Capture the cell that displays the provided text and extract its (X, Y) central coordinate. 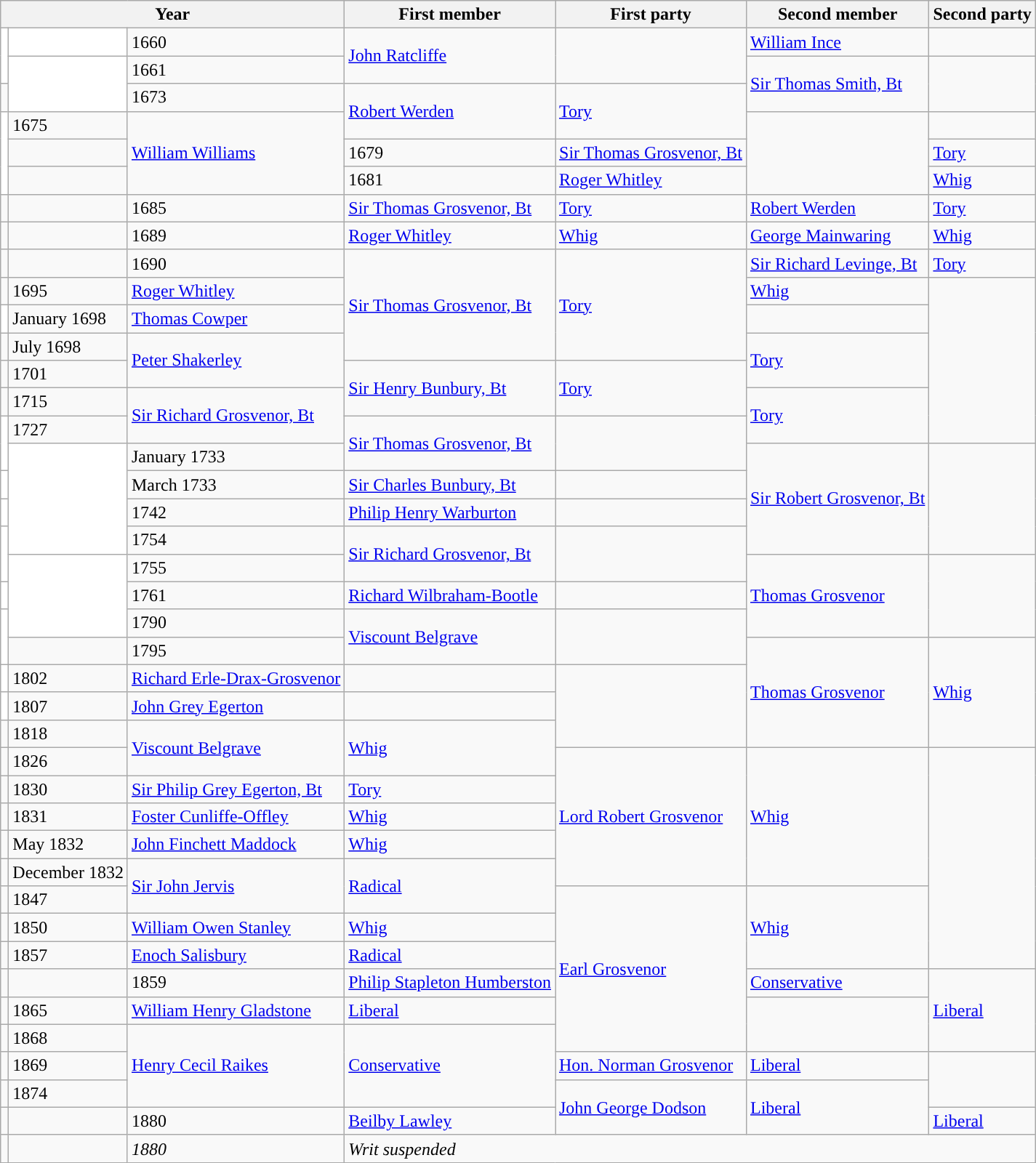
1701 (68, 374)
1673 (236, 97)
January 1733 (236, 457)
1795 (236, 651)
1661 (236, 70)
Sir Philip Grey Egerton, Bt (236, 789)
John Ratcliffe (450, 56)
First member (450, 15)
1679 (450, 153)
1807 (68, 706)
1826 (68, 761)
Sir Thomas Smith, Bt (838, 84)
Foster Cunliffe-Offley (236, 817)
John George Dodson (651, 1107)
December 1832 (68, 872)
Thomas Cowper (236, 318)
William Ince (838, 42)
1790 (236, 623)
Richard Wilbraham-Bootle (450, 595)
Hon. Norman Grosvenor (651, 1066)
Earl Grosvenor (651, 969)
1802 (68, 678)
Peter Shakerley (236, 361)
Beilby Lawley (450, 1121)
1818 (68, 733)
Richard Erle-Drax-Grosvenor (236, 678)
March 1733 (236, 485)
Philip Stapleton Humberston (450, 983)
Second party (982, 15)
Philip Henry Warburton (450, 512)
January 1698 (68, 318)
1681 (450, 180)
1847 (68, 900)
1831 (68, 817)
1857 (68, 955)
1761 (236, 595)
1755 (236, 568)
Enoch Salisbury (236, 955)
Sir Richard Levinge, Bt (838, 263)
1754 (236, 540)
Second member (838, 15)
1859 (236, 983)
1660 (236, 42)
Writ suspended (691, 1148)
July 1698 (68, 347)
William Owen Stanley (236, 927)
Sir Charles Bunbury, Bt (450, 485)
1874 (68, 1093)
Sir Henry Bunbury, Bt (450, 388)
1869 (68, 1066)
1742 (236, 512)
George Mainwaring (838, 236)
1689 (236, 236)
John Grey Egerton (236, 706)
May 1832 (68, 845)
Sir John Jervis (236, 886)
1685 (236, 208)
1690 (236, 263)
Henry Cecil Raikes (236, 1066)
1675 (68, 125)
1865 (68, 1010)
1727 (68, 430)
1850 (68, 927)
First party (651, 15)
Year (173, 15)
John Finchett Maddock (236, 845)
1715 (68, 402)
William Henry Gladstone (236, 1010)
1868 (68, 1038)
1830 (68, 789)
William Williams (236, 153)
1695 (68, 291)
Lord Robert Grosvenor (651, 816)
Sir Robert Grosvenor, Bt (838, 499)
